Extract the [X, Y] coordinate from the center of the cell holding the provided text.  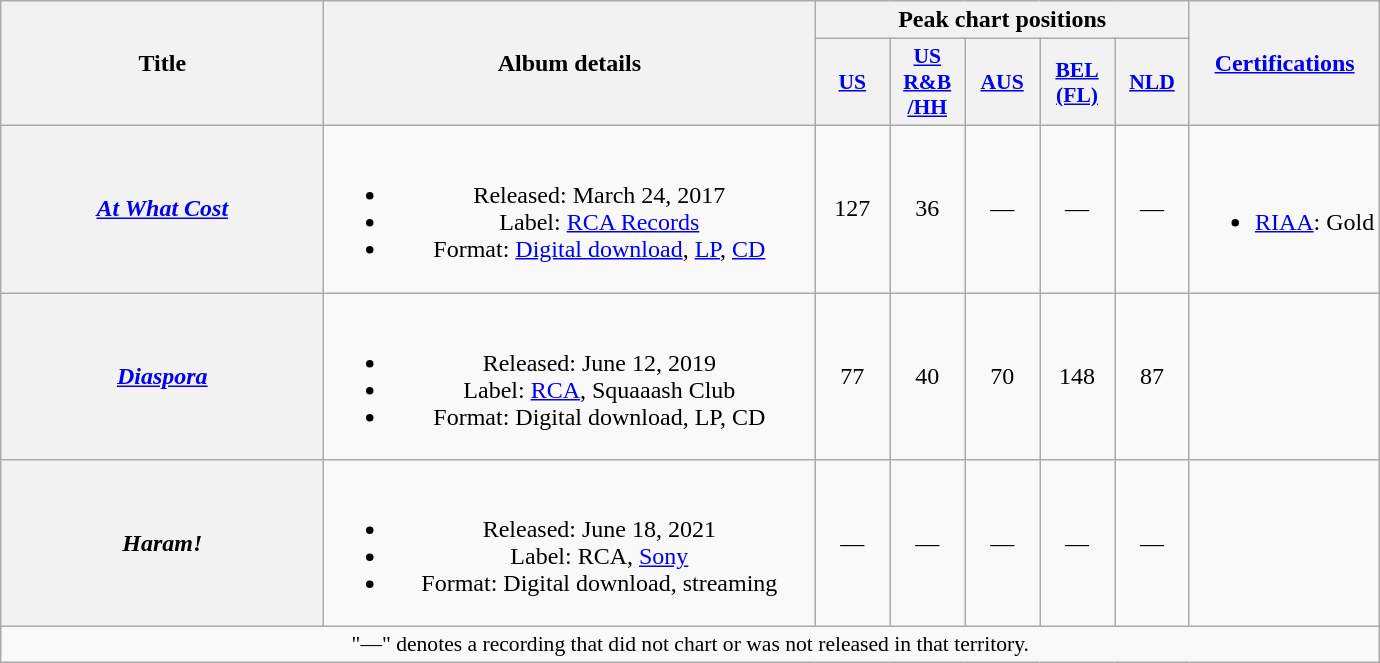
Certifications [1284, 64]
AUS [1002, 82]
"—" denotes a recording that did not chart or was not released in that territory. [690, 645]
RIAA: Gold [1284, 208]
Diaspora [162, 376]
70 [1002, 376]
Album details [570, 64]
BEL(FL) [1078, 82]
Title [162, 64]
40 [928, 376]
Released: March 24, 2017Label: RCA RecordsFormat: Digital download, LP, CD [570, 208]
87 [1152, 376]
NLD [1152, 82]
36 [928, 208]
77 [852, 376]
USR&B/HH [928, 82]
At What Cost [162, 208]
Haram! [162, 544]
148 [1078, 376]
Released: June 12, 2019Label: RCA, Squaaash ClubFormat: Digital download, LP, CD [570, 376]
Peak chart positions [1002, 20]
127 [852, 208]
Released: June 18, 2021Label: RCA, SonyFormat: Digital download, streaming [570, 544]
US [852, 82]
